Detect which cell encompasses the target text, then output its [x, y] center coordinate. 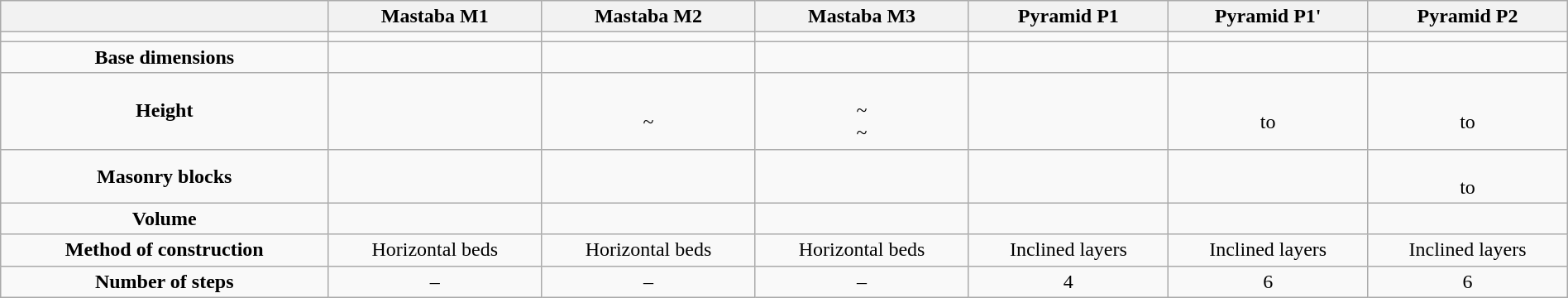
Pyramid P1' [1269, 17]
~ [648, 111]
Mastaba M3 [862, 17]
~~ [862, 111]
Volume [165, 219]
Mastaba M1 [435, 17]
Masonry blocks [165, 175]
4 [1068, 281]
Height [165, 111]
Base dimensions [165, 57]
Method of construction [165, 250]
Pyramid P1 [1068, 17]
Number of steps [165, 281]
Pyramid P2 [1467, 17]
Mastaba M2 [648, 17]
